Detect which cell encompasses the target text, then output its [X, Y] center coordinate. 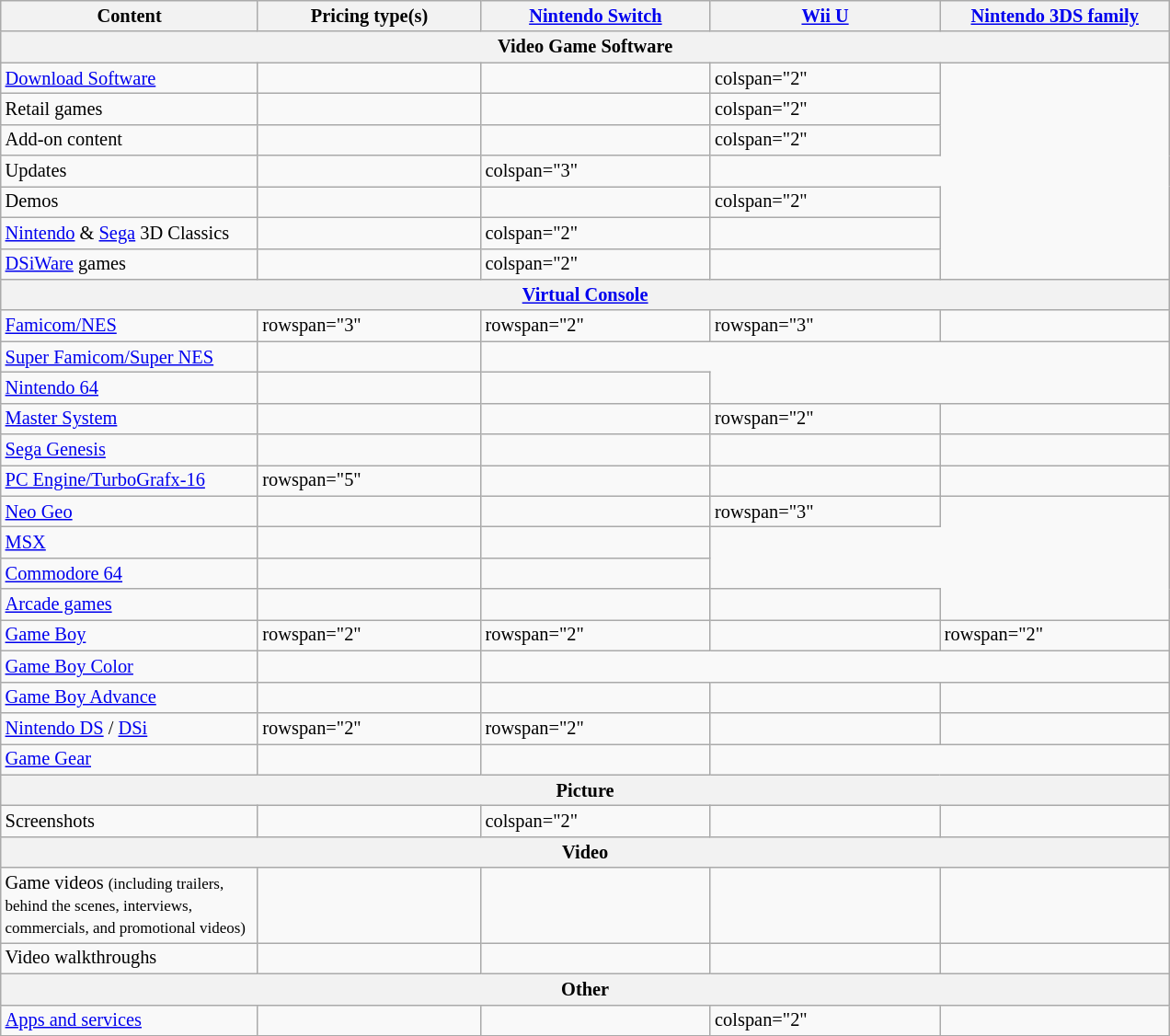
Demos [130, 201]
Video [585, 852]
Pricing type(s) [369, 16]
Famicom/NES [130, 326]
Video walkthroughs [130, 958]
DSiWare games [130, 264]
colspan="3" [596, 171]
Download Software [130, 78]
Content [130, 16]
Neo Geo [130, 512]
Screenshots [130, 821]
PC Engine/TurboGrafx-16 [130, 480]
Game Boy Color [130, 666]
MSX [130, 542]
Master System [130, 419]
Sega Genesis [130, 450]
Nintendo 64 [130, 387]
Super Famicom/Super NES [130, 357]
Retail games [130, 109]
Apps and services [130, 1020]
Updates [130, 171]
Game Boy Advance [130, 697]
Wii U [825, 16]
Nintendo 3DS family [1055, 16]
Virtual Console [585, 294]
Other [585, 989]
Arcade games [130, 604]
Game Boy [130, 635]
rowspan="5" [369, 480]
Game Gear [130, 759]
Nintendo Switch [596, 16]
Add-on content [130, 140]
Commodore 64 [130, 573]
Game videos (including trailers, behind the scenes, interviews, commercials, and promotional videos) [130, 905]
Nintendo DS / DSi [130, 728]
Picture [585, 790]
Video Game Software [585, 47]
Nintendo & Sega 3D Classics [130, 233]
